Search for the cell housing the specified text and yield its (x, y) center coordinate. 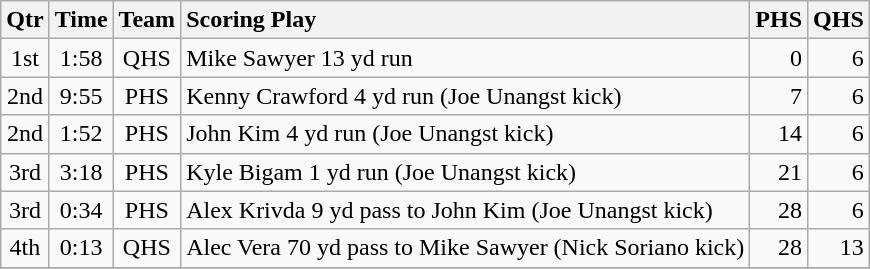
21 (779, 172)
1st (25, 58)
0 (779, 58)
4th (25, 248)
Mike Sawyer 13 yd run (466, 58)
0:13 (81, 248)
Kyle Bigam 1 yd run (Joe Unangst kick) (466, 172)
Qtr (25, 20)
Alex Krivda 9 yd pass to John Kim (Joe Unangst kick) (466, 210)
Scoring Play (466, 20)
14 (779, 134)
13 (839, 248)
0:34 (81, 210)
Kenny Crawford 4 yd run (Joe Unangst kick) (466, 96)
7 (779, 96)
Team (147, 20)
Alec Vera 70 yd pass to Mike Sawyer (Nick Soriano kick) (466, 248)
1:58 (81, 58)
Time (81, 20)
John Kim 4 yd run (Joe Unangst kick) (466, 134)
3:18 (81, 172)
9:55 (81, 96)
1:52 (81, 134)
